Find where the given text appears and provide that cell's center as [X, Y] coordinate. 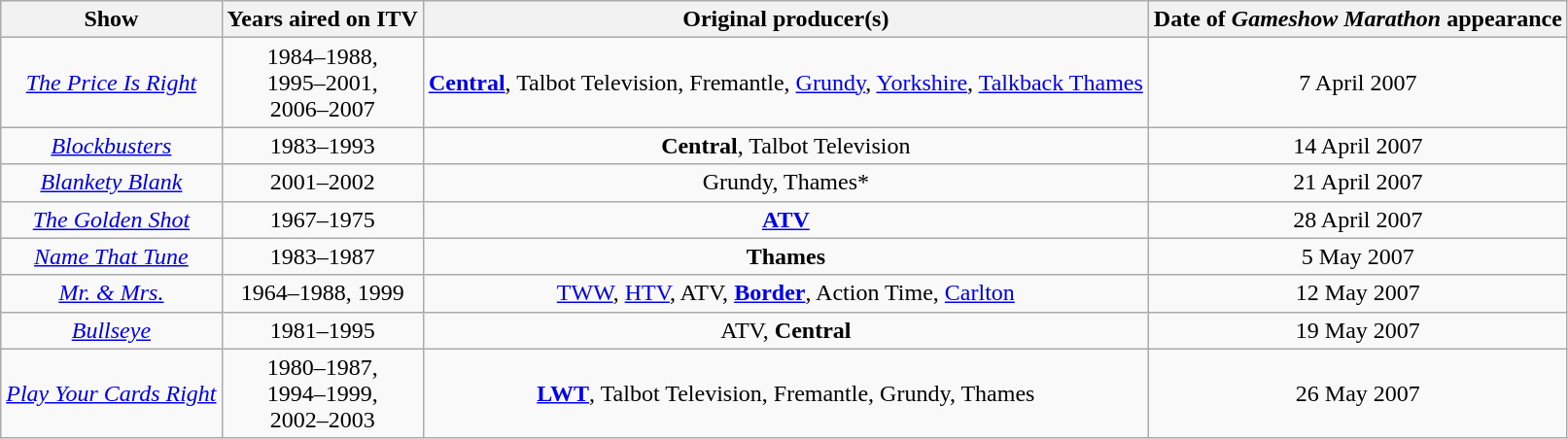
TWW, HTV, ATV, Border, Action Time, Carlton [785, 293]
28 April 2007 [1357, 219]
1980–1987,1994–1999,2002–2003 [323, 393]
1983–1987 [323, 256]
1964–1988, 1999 [323, 293]
2001–2002 [323, 183]
Bullseye [111, 330]
Play Your Cards Right [111, 393]
1981–1995 [323, 330]
Central, Talbot Television [785, 146]
The Golden Shot [111, 219]
12 May 2007 [1357, 293]
Original producer(s) [785, 19]
Blankety Blank [111, 183]
Blockbusters [111, 146]
Central, Talbot Television, Fremantle, Grundy, Yorkshire, Talkback Thames [785, 83]
1967–1975 [323, 219]
26 May 2007 [1357, 393]
Grundy, Thames* [785, 183]
ATV [785, 219]
The Price Is Right [111, 83]
7 April 2007 [1357, 83]
Date of Gameshow Marathon appearance [1357, 19]
1983–1993 [323, 146]
Mr. & Mrs. [111, 293]
Thames [785, 256]
Years aired on ITV [323, 19]
LWT, Talbot Television, Fremantle, Grundy, Thames [785, 393]
5 May 2007 [1357, 256]
1984–1988,1995–2001,2006–2007 [323, 83]
19 May 2007 [1357, 330]
Show [111, 19]
14 April 2007 [1357, 146]
ATV, Central [785, 330]
Name That Tune [111, 256]
21 April 2007 [1357, 183]
